Return the (x, y) coordinate for the center point of the cell that contains the specified text.  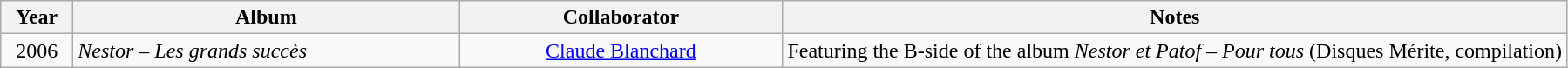
2006 (37, 51)
Claude Blanchard (621, 51)
Album (267, 17)
Notes (1175, 17)
Featuring the B-side of the album Nestor et Patof – Pour tous (Disques Mérite, compilation) (1175, 51)
Nestor – Les grands succès (267, 51)
Year (37, 17)
Collaborator (621, 17)
